Find where the given text appears and provide that cell's center as [x, y] coordinate. 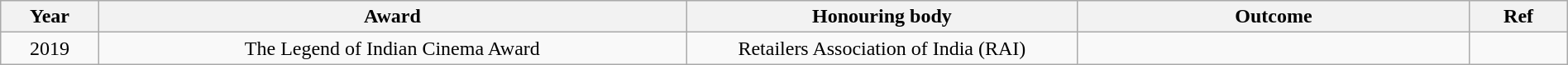
The Legend of Indian Cinema Award [392, 48]
Honouring body [882, 17]
Retailers Association of India (RAI) [882, 48]
Year [50, 17]
Outcome [1274, 17]
Ref [1518, 17]
Award [392, 17]
2019 [50, 48]
